Detect which cell encompasses the target text, then output its (X, Y) center coordinate. 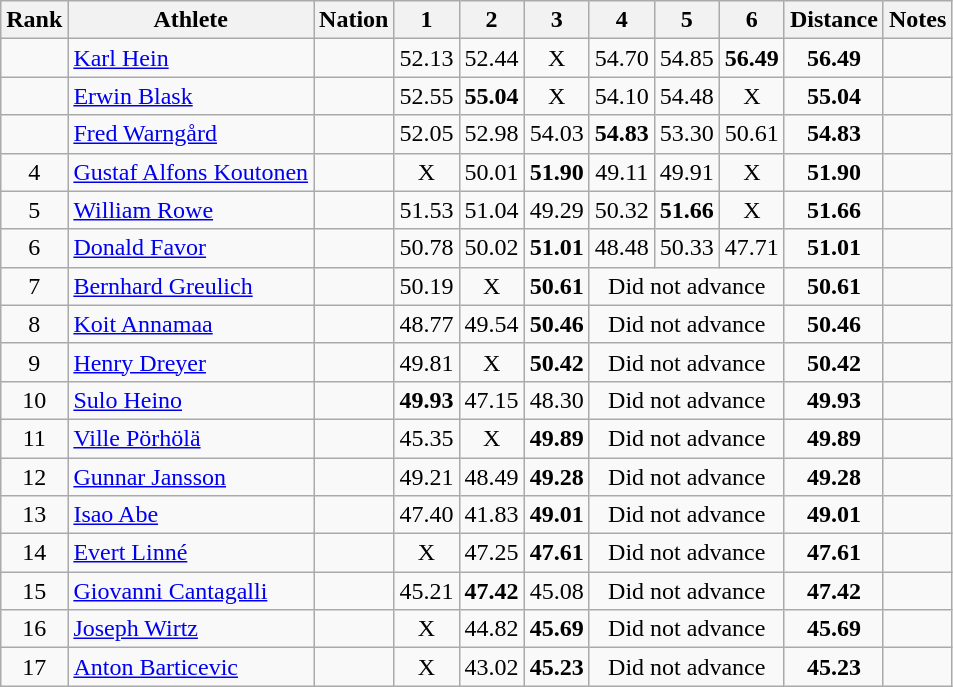
53.30 (686, 134)
54.48 (686, 96)
10 (34, 400)
14 (34, 553)
52.44 (492, 58)
Nation (354, 20)
49.81 (426, 362)
49.11 (622, 172)
50.19 (426, 286)
3 (556, 20)
Ville Pörhölä (191, 438)
8 (34, 324)
William Rowe (191, 210)
45.35 (426, 438)
51.04 (492, 210)
Gunnar Jansson (191, 477)
49.91 (686, 172)
44.82 (492, 629)
Giovanni Cantagalli (191, 591)
47.15 (492, 400)
50.02 (492, 248)
Gustaf Alfons Koutonen (191, 172)
47.25 (492, 553)
49.21 (426, 477)
54.85 (686, 58)
50.78 (426, 248)
49.29 (556, 210)
Fred Warngård (191, 134)
13 (34, 515)
Karl Hein (191, 58)
9 (34, 362)
Notes (917, 20)
50.01 (492, 172)
Distance (834, 20)
48.49 (492, 477)
Anton Barticevic (191, 667)
50.33 (686, 248)
Evert Linné (191, 553)
12 (34, 477)
Bernhard Greulich (191, 286)
Henry Dreyer (191, 362)
52.13 (426, 58)
47.40 (426, 515)
Athlete (191, 20)
Sulo Heino (191, 400)
52.98 (492, 134)
11 (34, 438)
54.10 (622, 96)
17 (34, 667)
48.30 (556, 400)
Rank (34, 20)
43.02 (492, 667)
54.03 (556, 134)
Donald Favor (191, 248)
48.77 (426, 324)
15 (34, 591)
50.32 (622, 210)
51.53 (426, 210)
2 (492, 20)
49.54 (492, 324)
54.70 (622, 58)
45.08 (556, 591)
Erwin Blask (191, 96)
47.71 (752, 248)
7 (34, 286)
52.05 (426, 134)
Joseph Wirtz (191, 629)
Isao Abe (191, 515)
1 (426, 20)
45.21 (426, 591)
16 (34, 629)
Koit Annamaa (191, 324)
48.48 (622, 248)
41.83 (492, 515)
52.55 (426, 96)
